Provide the (x, y) coordinate of the cell's center where the given text is located.  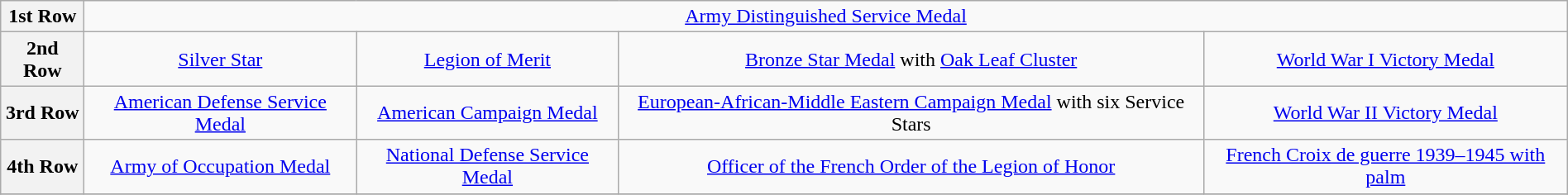
3rd Row (43, 112)
Army of Occupation Medal (220, 167)
1st Row (43, 17)
4th Row (43, 167)
French Croix de guerre 1939–1945 with palm (1385, 167)
National Defense Service Medal (488, 167)
American Defense Service Medal (220, 112)
European-African-Middle Eastern Campaign Medal with six Service Stars (911, 112)
World War I Victory Medal (1385, 59)
Legion of Merit (488, 59)
Army Distinguished Service Medal (825, 17)
2nd Row (43, 59)
Officer of the French Order of the Legion of Honor (911, 167)
World War II Victory Medal (1385, 112)
American Campaign Medal (488, 112)
Bronze Star Medal with Oak Leaf Cluster (911, 59)
Silver Star (220, 59)
